Scan for the cell matching the given text and deliver its [X, Y] coordinate at center. 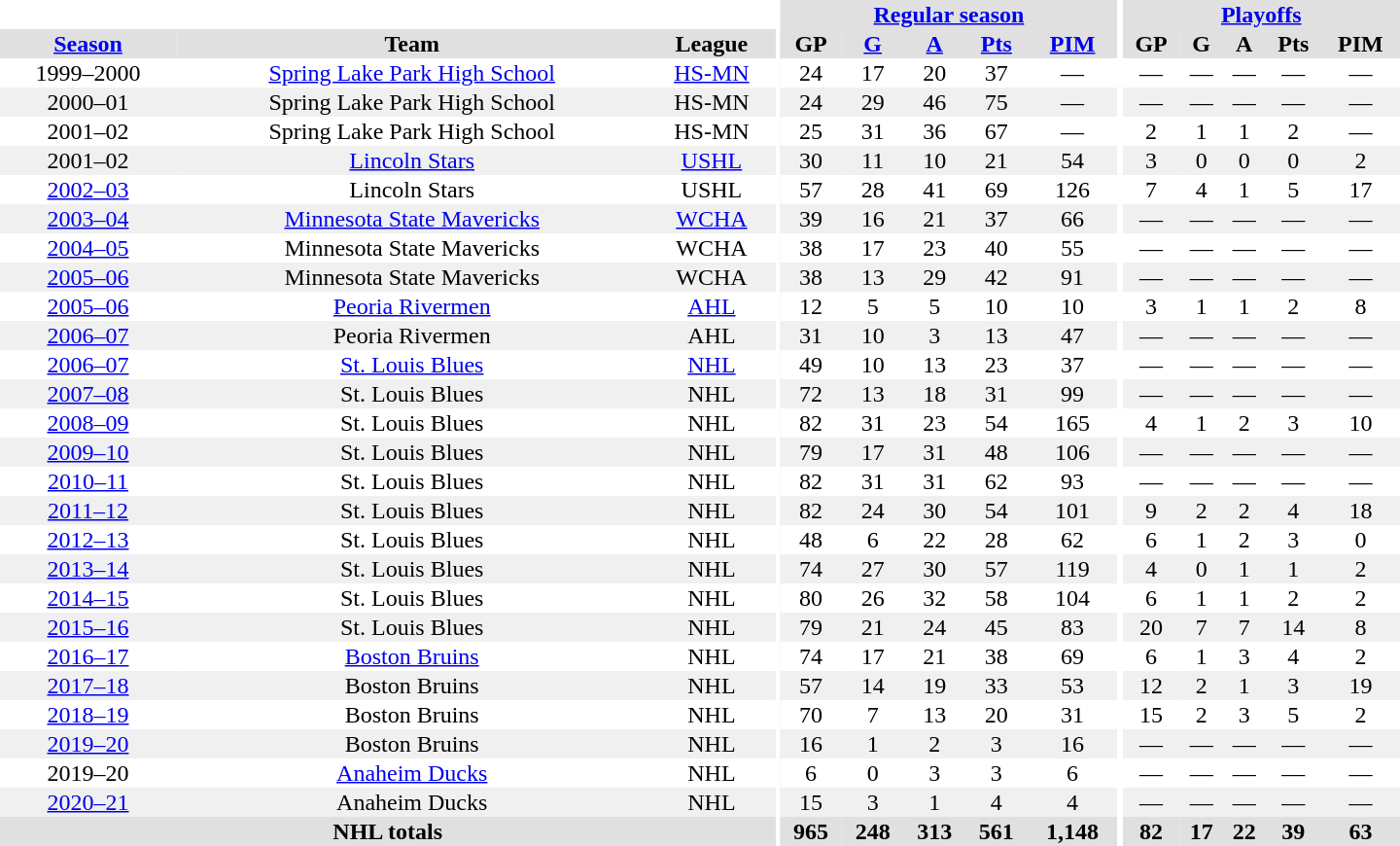
83 [1073, 627]
2015–16 [87, 627]
2012–13 [87, 540]
67 [997, 131]
2018–19 [87, 715]
45 [997, 627]
2004–05 [87, 248]
NHL totals [387, 831]
2003–04 [87, 219]
33 [997, 686]
93 [1073, 481]
70 [811, 715]
2009–10 [87, 452]
2010–11 [87, 481]
46 [934, 102]
313 [934, 831]
49 [811, 365]
42 [997, 277]
26 [873, 598]
40 [997, 248]
Regular season [949, 15]
2014–15 [87, 598]
99 [1073, 394]
165 [1073, 423]
91 [1073, 277]
1999–2000 [87, 73]
2017–18 [87, 686]
2008–09 [87, 423]
80 [811, 598]
55 [1073, 248]
Team [412, 44]
Season [87, 44]
2011–12 [87, 511]
119 [1073, 569]
League [712, 44]
106 [1073, 452]
25 [811, 131]
27 [873, 569]
2007–08 [87, 394]
2013–14 [87, 569]
2020–21 [87, 802]
66 [1073, 219]
75 [997, 102]
41 [934, 190]
2002–03 [87, 190]
965 [811, 831]
101 [1073, 511]
47 [1073, 335]
63 [1361, 831]
104 [1073, 598]
248 [873, 831]
126 [1073, 190]
2016–17 [87, 656]
32 [934, 598]
53 [1073, 686]
1,148 [1073, 831]
36 [934, 131]
9 [1151, 511]
Playoffs [1261, 15]
561 [997, 831]
2000–01 [87, 102]
72 [811, 394]
11 [873, 160]
58 [997, 598]
